Search for the cell housing the specified text and yield its (X, Y) center coordinate. 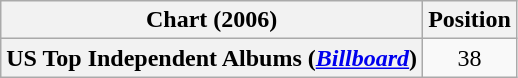
38 (470, 58)
Chart (2006) (212, 20)
Position (470, 20)
US Top Independent Albums (Billboard) (212, 58)
